Search for the cell housing the specified text and yield its (X, Y) center coordinate. 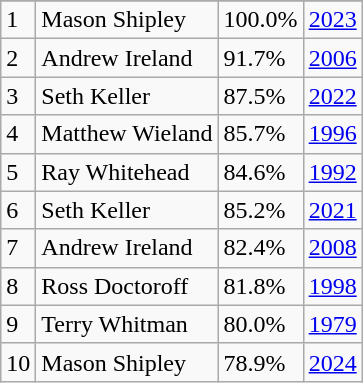
Ray Whitehead (127, 172)
1996 (332, 134)
1998 (332, 286)
84.6% (260, 172)
1979 (332, 324)
85.7% (260, 134)
3 (18, 96)
80.0% (260, 324)
9 (18, 324)
2022 (332, 96)
Terry Whitman (127, 324)
8 (18, 286)
5 (18, 172)
2021 (332, 210)
10 (18, 362)
2024 (332, 362)
Matthew Wieland (127, 134)
91.7% (260, 58)
87.5% (260, 96)
100.0% (260, 20)
78.9% (260, 362)
2008 (332, 248)
1992 (332, 172)
81.8% (260, 286)
2 (18, 58)
4 (18, 134)
7 (18, 248)
2006 (332, 58)
1 (18, 20)
82.4% (260, 248)
Ross Doctoroff (127, 286)
6 (18, 210)
85.2% (260, 210)
2023 (332, 20)
